Scan for the cell matching the given text and deliver its (x, y) coordinate at center. 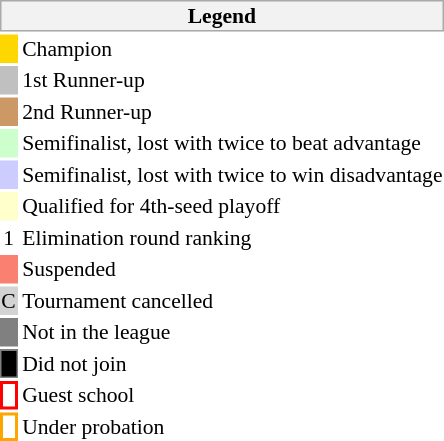
Guest school (232, 395)
2nd Runner-up (232, 112)
Suspended (232, 269)
1st Runner-up (232, 80)
Elimination round ranking (232, 238)
1 (9, 238)
Legend (222, 16)
Did not join (232, 364)
Qualified for 4th-seed playoff (232, 206)
C (9, 300)
Tournament cancelled (232, 300)
Semifinalist, lost with twice to beat advantage (232, 143)
Under probation (232, 426)
Champion (232, 48)
Semifinalist, lost with twice to win disadvantage (232, 174)
Not in the league (232, 332)
